Search for the cell housing the specified text and yield its [X, Y] center coordinate. 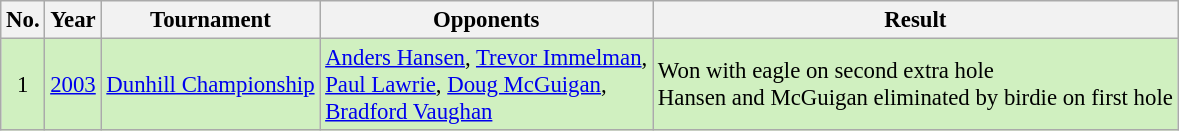
Dunhill Championship [210, 85]
1 [23, 85]
Opponents [486, 20]
Tournament [210, 20]
Won with eagle on second extra holeHansen and McGuigan eliminated by birdie on first hole [916, 85]
2003 [73, 85]
Result [916, 20]
Anders Hansen, Trevor Immelman, Paul Lawrie, Doug McGuigan, Bradford Vaughan [486, 85]
Year [73, 20]
No. [23, 20]
